Pinpoint the cell where the given text exists, returning its [x, y] midpoint coordinate. 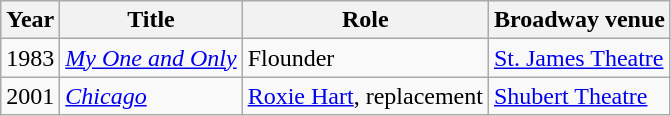
Role [365, 20]
2001 [30, 96]
St. James Theatre [579, 58]
Roxie Hart, replacement [365, 96]
Title [151, 20]
Year [30, 20]
Chicago [151, 96]
My One and Only [151, 58]
Broadway venue [579, 20]
1983 [30, 58]
Flounder [365, 58]
Shubert Theatre [579, 96]
